Return (x, y) of the center of cell containing provided text 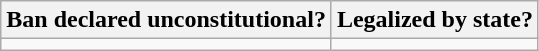
Ban declared unconstitutional? (166, 20)
Legalized by state? (434, 20)
